Locate the cell with the specified text and output its [x, y] center coordinate. 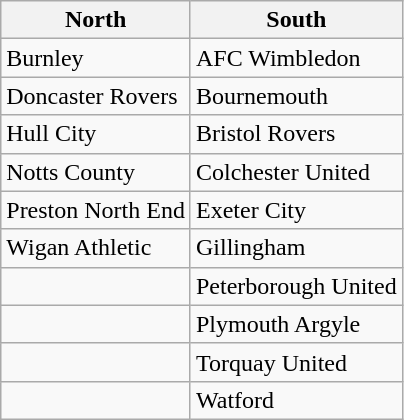
Torquay United [296, 362]
South [296, 20]
Wigan Athletic [96, 248]
Notts County [96, 172]
AFC Wimbledon [296, 58]
Exeter City [296, 210]
Bournemouth [296, 96]
Gillingham [296, 248]
Doncaster Rovers [96, 96]
Bristol Rovers [296, 134]
Colchester United [296, 172]
Burnley [96, 58]
Peterborough United [296, 286]
Plymouth Argyle [296, 324]
Watford [296, 400]
Preston North End [96, 210]
North [96, 20]
Hull City [96, 134]
